Scan for the cell matching the given text and deliver its [x, y] coordinate at center. 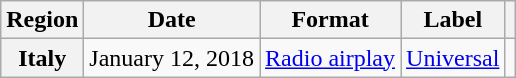
January 12, 2018 [172, 58]
Region [42, 20]
Format [330, 20]
Italy [42, 58]
Label [453, 20]
Date [172, 20]
Universal [453, 58]
Radio airplay [330, 58]
